Locate the cell with the specified text and output its (x, y) center coordinate. 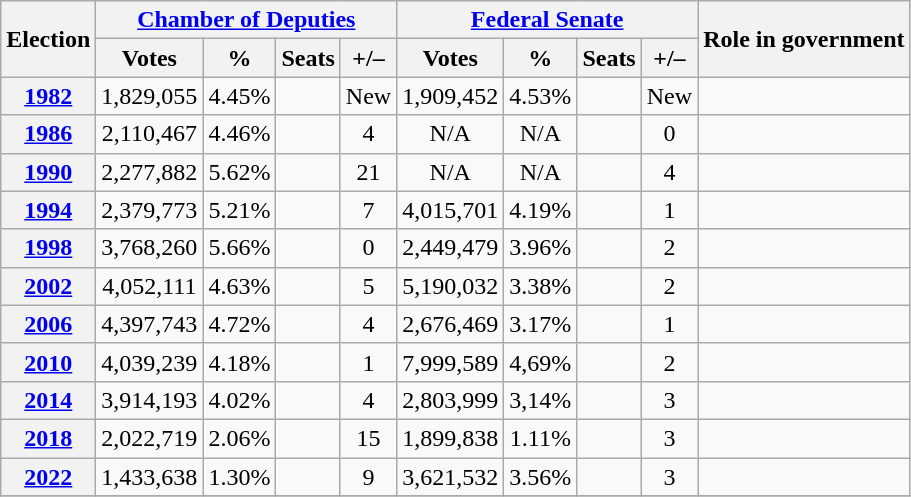
2,449,479 (450, 248)
3,14% (540, 400)
5.21% (240, 210)
1.11% (540, 438)
1.30% (240, 477)
1982 (48, 96)
3.17% (540, 324)
4,039,239 (150, 362)
4.63% (240, 286)
1,433,638 (150, 477)
4,69% (540, 362)
4.45% (240, 96)
Federal Senate (548, 20)
2,676,469 (450, 324)
7,999,589 (450, 362)
5.62% (240, 172)
2,379,773 (150, 210)
1990 (48, 172)
5.66% (240, 248)
Role in government (804, 39)
3,621,532 (450, 477)
2,110,467 (150, 134)
3.96% (540, 248)
2010 (48, 362)
4,397,743 (150, 324)
2,803,999 (450, 400)
4,052,111 (150, 286)
2,022,719 (150, 438)
4.19% (540, 210)
5 (368, 286)
21 (368, 172)
4,015,701 (450, 210)
7 (368, 210)
2,277,882 (150, 172)
2006 (48, 324)
Chamber of Deputies (246, 20)
2002 (48, 286)
1,899,838 (450, 438)
1,829,055 (150, 96)
4.53% (540, 96)
4.72% (240, 324)
3.56% (540, 477)
2022 (48, 477)
1998 (48, 248)
1,909,452 (450, 96)
Election (48, 39)
4.46% (240, 134)
4.02% (240, 400)
3,768,260 (150, 248)
5,190,032 (450, 286)
9 (368, 477)
2018 (48, 438)
2.06% (240, 438)
4.18% (240, 362)
15 (368, 438)
2014 (48, 400)
1994 (48, 210)
1986 (48, 134)
3,914,193 (150, 400)
3.38% (540, 286)
